Identify which cell holds the provided text, then report its [X, Y] central coordinate. 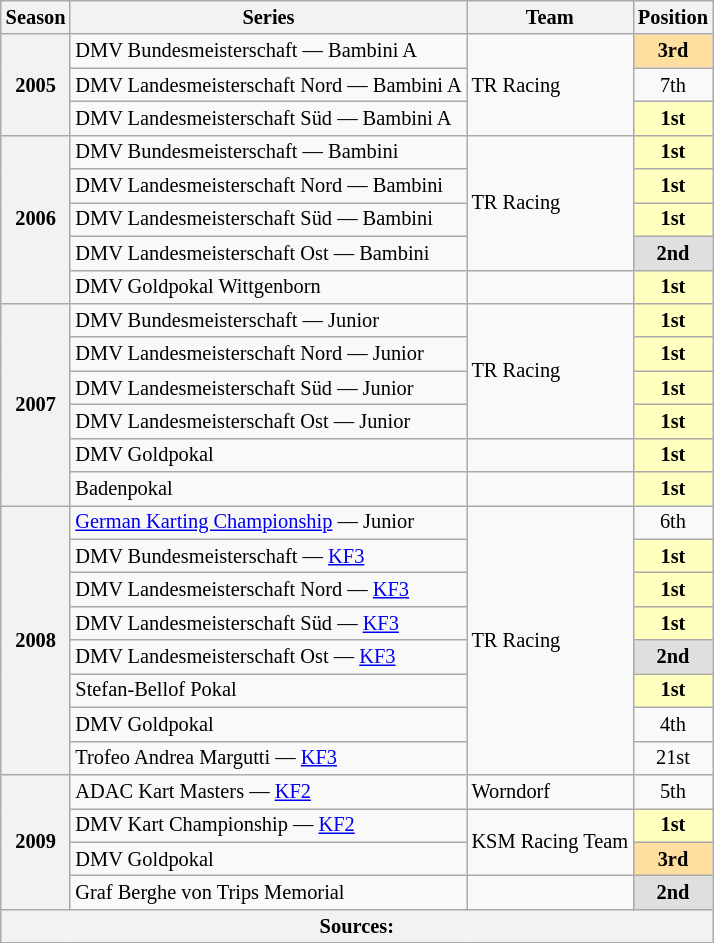
Stefan-Bellof Pokal [268, 690]
6th [673, 522]
7th [673, 85]
DMV Landesmeisterschaft Süd — Junior [268, 388]
DMV Bundesmeisterschaft — Bambini [268, 152]
DMV Landesmeisterschaft Süd — Bambini A [268, 118]
DMV Landesmeisterschaft Nord — Bambini A [268, 85]
5th [673, 791]
DMV Goldpokal Wittgenborn [268, 287]
2005 [36, 84]
21st [673, 758]
2008 [36, 640]
DMV Bundesmeisterschaft — KF3 [268, 556]
2009 [36, 842]
DMV Landesmeisterschaft Süd — Bambini [268, 219]
Worndorf [550, 791]
DMV Kart Championship — KF2 [268, 825]
DMV Landesmeisterschaft Nord — Bambini [268, 186]
DMV Bundesmeisterschaft — Bambini A [268, 51]
Graf Berghe von Trips Memorial [268, 892]
DMV Landesmeisterschaft Nord — Junior [268, 354]
Series [268, 17]
DMV Landesmeisterschaft Nord — KF3 [268, 589]
Team [550, 17]
DMV Bundesmeisterschaft — Junior [268, 320]
KSM Racing Team [550, 842]
Sources: [357, 926]
ADAC Kart Masters — KF2 [268, 791]
DMV Landesmeisterschaft Süd — KF3 [268, 623]
Position [673, 17]
DMV Landesmeisterschaft Ost — Junior [268, 421]
Trofeo Andrea Margutti — KF3 [268, 758]
DMV Landesmeisterschaft Ost — Bambini [268, 253]
2007 [36, 404]
4th [673, 724]
DMV Landesmeisterschaft Ost — KF3 [268, 657]
2006 [36, 219]
German Karting Championship — Junior [268, 522]
Season [36, 17]
Badenpokal [268, 489]
